Return [x, y] of the center of cell containing provided text 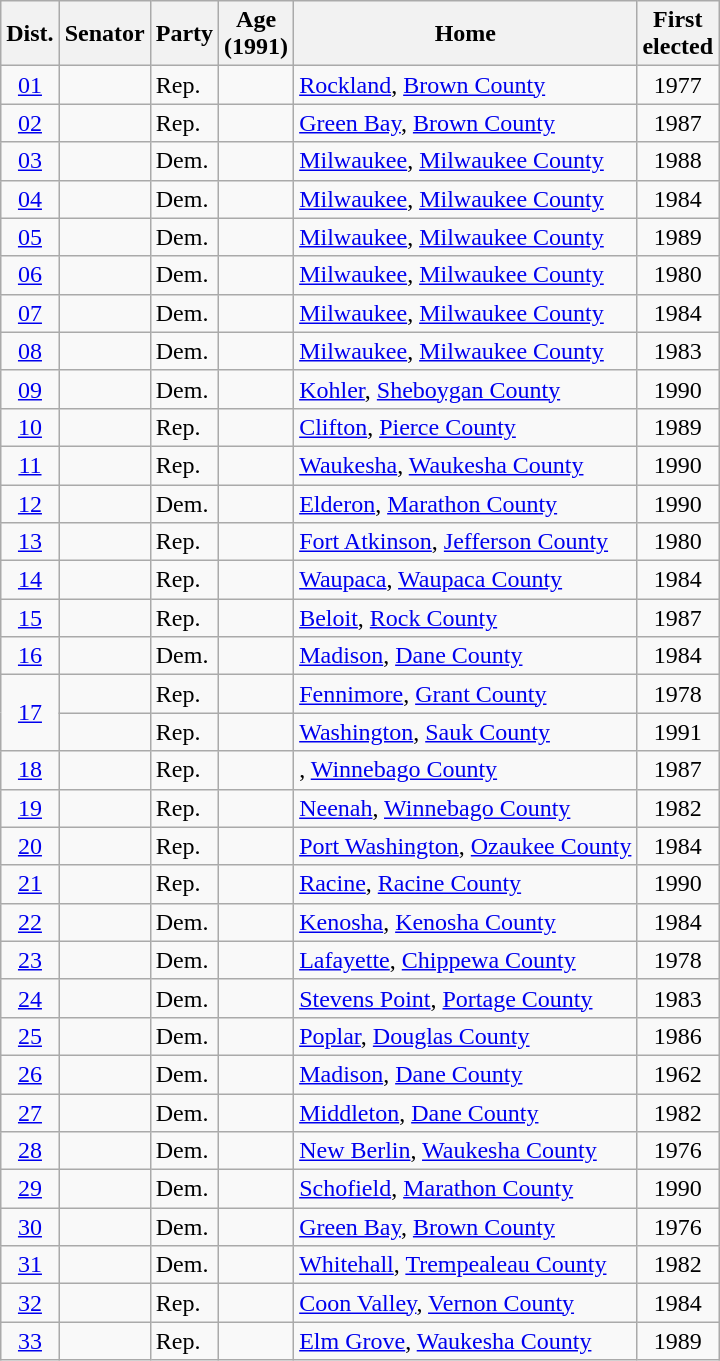
Party [184, 34]
26 [30, 1074]
16 [30, 656]
30 [30, 1227]
02 [30, 123]
07 [30, 313]
Neenah, Winnebago County [466, 808]
Home [466, 34]
Middleton, Dane County [466, 1113]
Kohler, Sheboygan County [466, 389]
New Berlin, Waukesha County [466, 1151]
Waupaca, Waupaca County [466, 580]
Whitehall, Trempealeau County [466, 1265]
14 [30, 580]
01 [30, 85]
23 [30, 960]
33 [30, 1341]
28 [30, 1151]
1962 [678, 1074]
05 [30, 237]
22 [30, 922]
Schofield, Marathon County [466, 1189]
Coon Valley, Vernon County [466, 1303]
Dist. [30, 34]
19 [30, 808]
Senator [104, 34]
Kenosha, Kenosha County [466, 922]
18 [30, 770]
20 [30, 846]
Lafayette, Chippewa County [466, 960]
1986 [678, 1036]
Port Washington, Ozaukee County [466, 846]
32 [30, 1303]
1988 [678, 161]
27 [30, 1113]
31 [30, 1265]
1991 [678, 732]
03 [30, 161]
Poplar, Douglas County [466, 1036]
Elm Grove, Waukesha County [466, 1341]
Fennimore, Grant County [466, 694]
13 [30, 542]
Firstelected [678, 34]
Washington, Sauk County [466, 732]
Beloit, Rock County [466, 618]
Age(1991) [256, 34]
17 [30, 713]
09 [30, 389]
, Winnebago County [466, 770]
06 [30, 275]
11 [30, 465]
Elderon, Marathon County [466, 503]
29 [30, 1189]
15 [30, 618]
12 [30, 503]
04 [30, 199]
08 [30, 351]
Stevens Point, Portage County [466, 998]
Waukesha, Waukesha County [466, 465]
1977 [678, 85]
Fort Atkinson, Jefferson County [466, 542]
10 [30, 427]
Racine, Racine County [466, 884]
24 [30, 998]
25 [30, 1036]
Rockland, Brown County [466, 85]
Clifton, Pierce County [466, 427]
21 [30, 884]
